Find where the given text appears and provide that cell's center as [X, Y] coordinate. 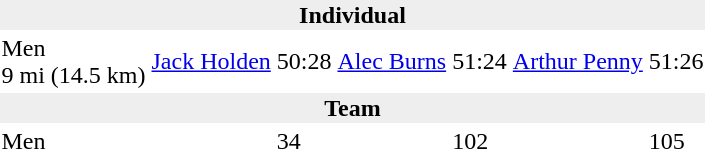
Men9 mi (14.5 km) [74, 62]
Arthur Penny [578, 62]
50:28 [304, 62]
Alec Burns [392, 62]
51:24 [480, 62]
Individual [352, 15]
Jack Holden [211, 62]
Team [352, 108]
51:26 [676, 62]
